Provide the [X, Y] coordinate of the cell's center where the given text is located.  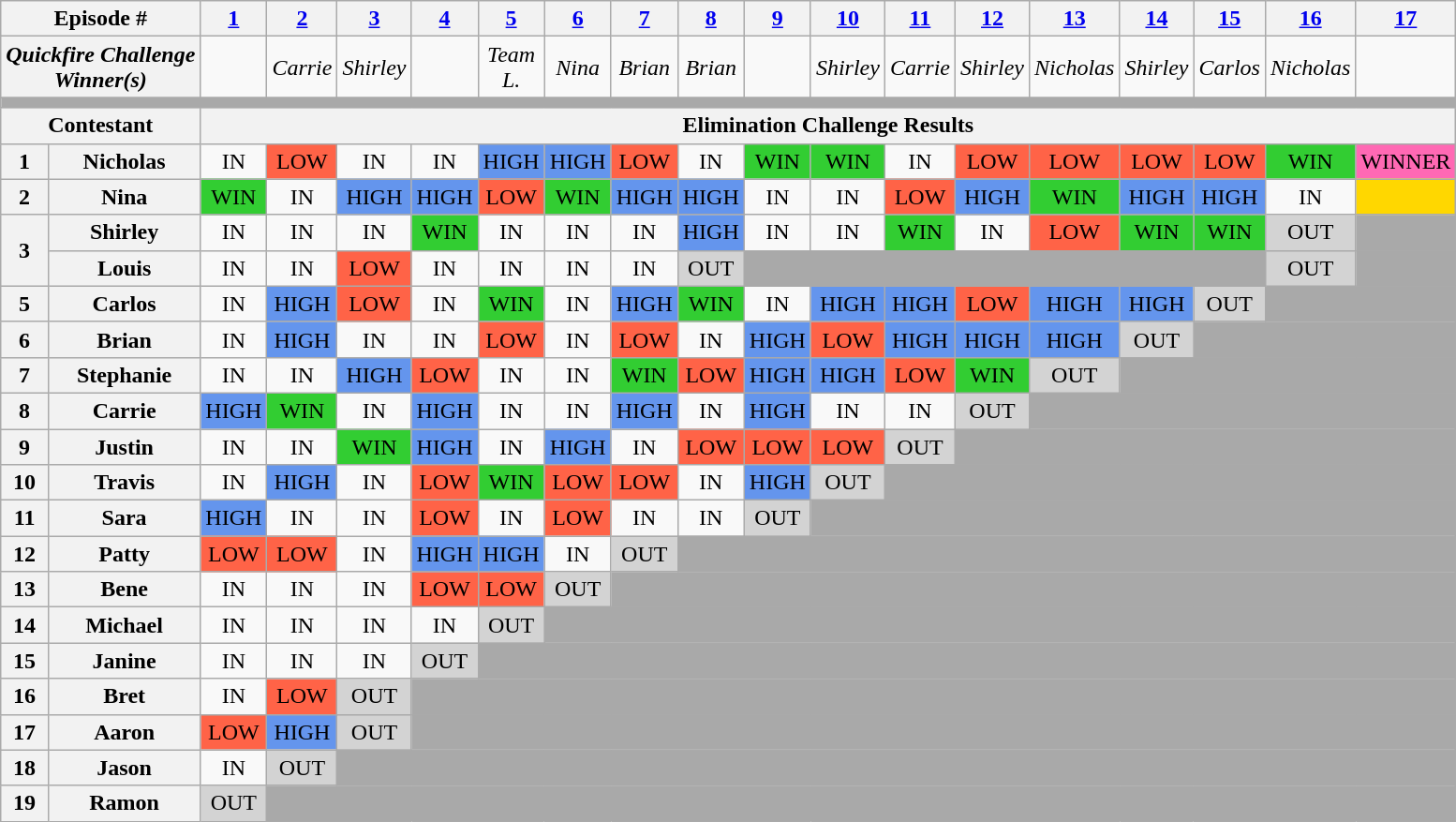
Michael [124, 625]
Justin [124, 447]
Louis [124, 268]
TeamL. [512, 67]
Stephanie [124, 375]
Sara [124, 518]
Ramon [124, 803]
Patty [124, 554]
Janine [124, 661]
18 [24, 768]
Jason [124, 768]
Episode # [101, 19]
19 [24, 803]
Travis [124, 483]
Aaron [124, 732]
4 [444, 19]
Bene [124, 590]
WINNER [1405, 161]
Quickfire ChallengeWinner(s) [101, 67]
Elimination Challenge Results [828, 126]
Bret [124, 696]
Contestant [101, 126]
